Determine the [x, y] coordinate at the center of the cell enclosing the given text.  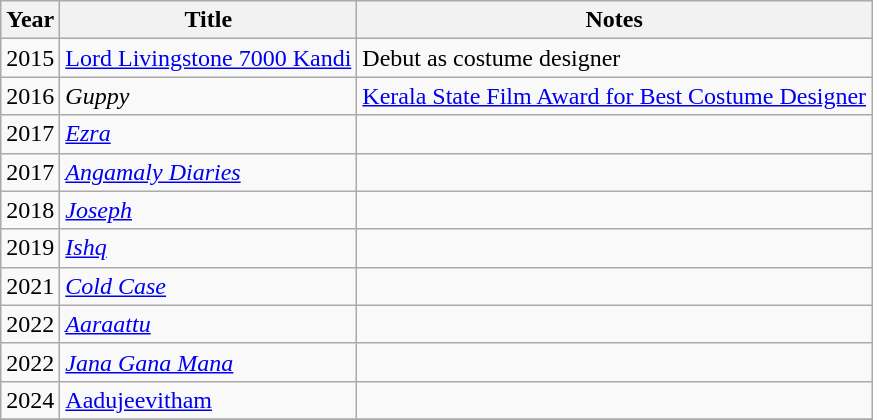
2024 [30, 400]
Guppy [208, 96]
Ishq [208, 248]
Angamaly Diaries [208, 172]
2018 [30, 210]
2016 [30, 96]
Lord Livingstone 7000 Kandi [208, 58]
2015 [30, 58]
Jana Gana Mana [208, 362]
Joseph [208, 210]
Kerala State Film Award for Best Costume Designer [614, 96]
2019 [30, 248]
Year [30, 20]
Title [208, 20]
Aadujeevitham [208, 400]
2021 [30, 286]
Cold Case [208, 286]
Ezra [208, 134]
Notes [614, 20]
Debut as costume designer [614, 58]
Aaraattu [208, 324]
